From the cell containing the given text, extract its center point as (X, Y) coordinate. 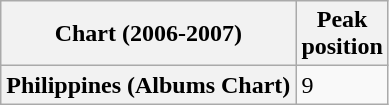
Philippines (Albums Chart) (148, 85)
Chart (2006-2007) (148, 34)
9 (342, 85)
Peakposition (342, 34)
